For the text-containing cell, return its midpoint in (x, y) coordinate format. 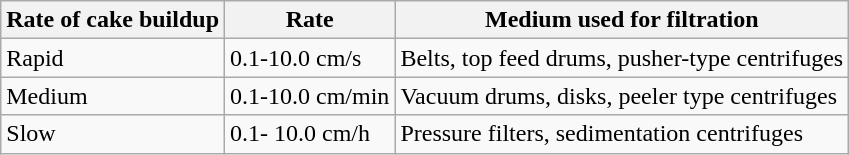
Rate (310, 20)
0.1-10.0 cm/s (310, 58)
0.1- 10.0 cm/h (310, 134)
Slow (113, 134)
Medium used for filtration (622, 20)
Vacuum drums, disks, peeler type centrifuges (622, 96)
0.1-10.0 cm/min (310, 96)
Belts, top feed drums, pusher-type centrifuges (622, 58)
Rate of cake buildup (113, 20)
Rapid (113, 58)
Pressure filters, sedimentation centrifuges (622, 134)
Medium (113, 96)
